Extract the (x, y) coordinate from the center of the cell holding the provided text.  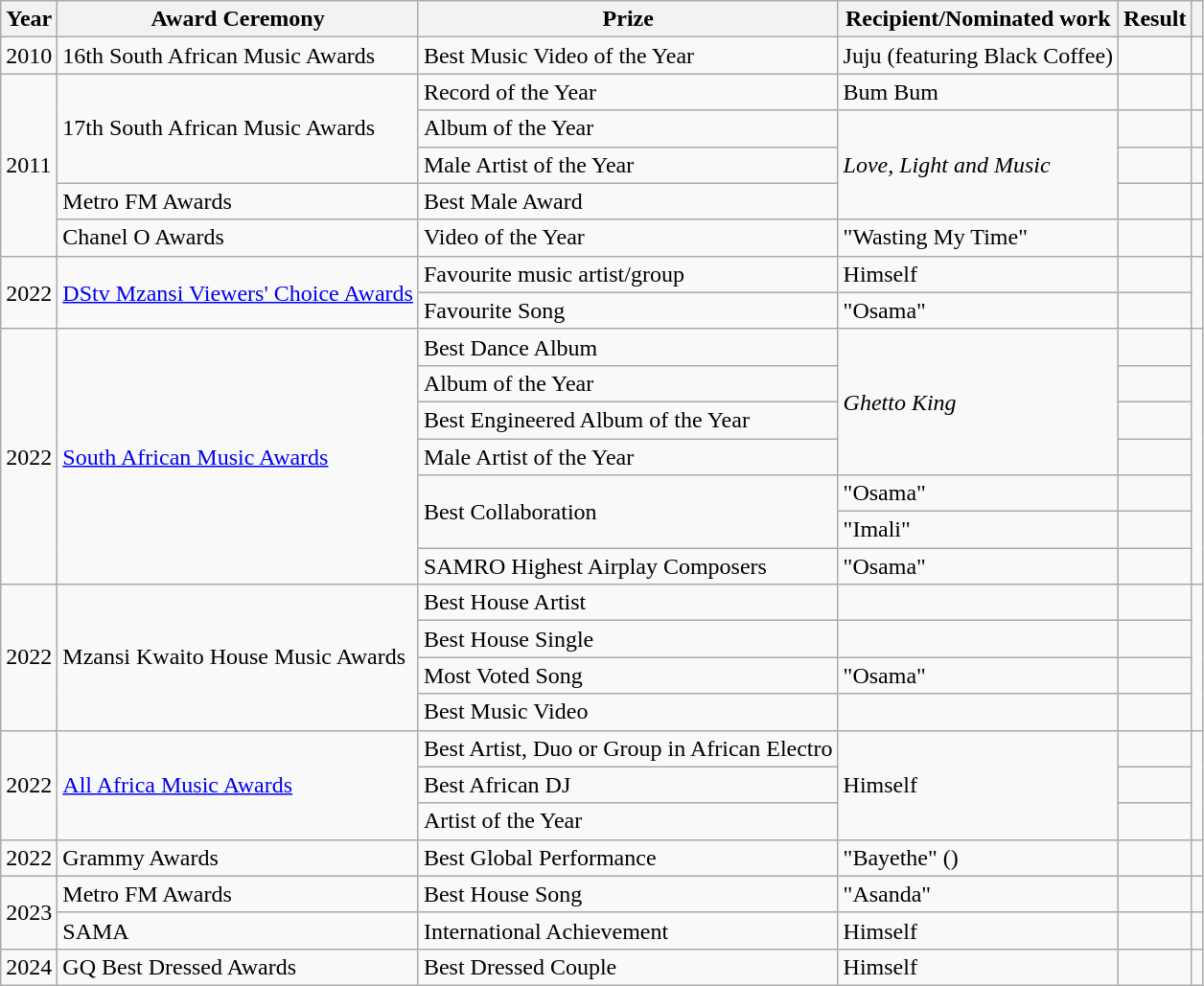
SAMRO Highest Airplay Composers (628, 566)
2010 (29, 56)
Most Voted Song (628, 676)
Best Music Video of the Year (628, 56)
Best Collaboration (628, 512)
"Bayethe" () (978, 858)
Best Music Video (628, 712)
Best Engineered Album of the Year (628, 420)
Best Male Award (628, 201)
Video of the Year (628, 238)
Record of the Year (628, 92)
2024 (29, 967)
Grammy Awards (238, 858)
2023 (29, 912)
Favourite music artist/group (628, 274)
"Asanda" (978, 894)
Best House Artist (628, 603)
South African Music Awards (238, 456)
Best House Song (628, 894)
Best Dance Album (628, 347)
"Imali" (978, 530)
GQ Best Dressed Awards (238, 967)
Love, Light and Music (978, 165)
Artist of the Year (628, 821)
Award Ceremony (238, 19)
Best Artist, Duo or Group in African Electro (628, 748)
Favourite Song (628, 310)
Ghetto King (978, 401)
Mzansi Kwaito House Music Awards (238, 657)
Bum Bum (978, 92)
Chanel O Awards (238, 238)
International Achievement (628, 930)
"Wasting My Time" (978, 238)
Best House Single (628, 639)
SAMA (238, 930)
Best Dressed Couple (628, 967)
Best African DJ (628, 785)
2011 (29, 165)
All Africa Music Awards (238, 785)
Prize (628, 19)
Recipient/Nominated work (978, 19)
Result (1155, 19)
DStv Mzansi Viewers' Choice Awards (238, 292)
17th South African Music Awards (238, 128)
16th South African Music Awards (238, 56)
Year (29, 19)
Best Global Performance (628, 858)
Juju (featuring Black Coffee) (978, 56)
